Pinpoint the cell where the given text exists, returning its [x, y] midpoint coordinate. 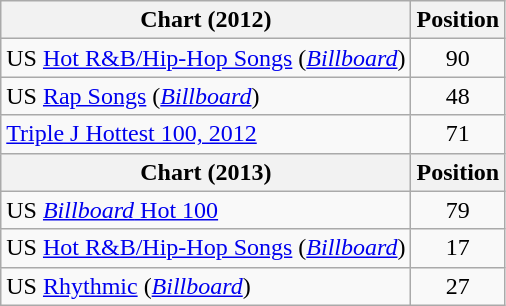
90 [458, 58]
48 [458, 96]
US Billboard Hot 100 [206, 210]
79 [458, 210]
US Rap Songs (Billboard) [206, 96]
Chart (2013) [206, 172]
Chart (2012) [206, 20]
71 [458, 134]
Triple J Hottest 100, 2012 [206, 134]
17 [458, 248]
27 [458, 286]
US Rhythmic (Billboard) [206, 286]
